Return the [X, Y] coordinate for the center point of the cell that contains the specified text.  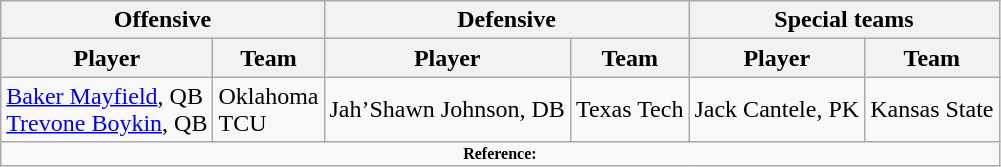
Jah’Shawn Johnson, DB [447, 110]
Baker Mayfield, QB Trevone Boykin, QB [107, 110]
Offensive [162, 20]
Special teams [844, 20]
Oklahoma TCU [268, 110]
Texas Tech [630, 110]
Reference: [500, 154]
Jack Cantele, PK [777, 110]
Kansas State [932, 110]
Defensive [506, 20]
